Search for the cell housing the specified text and yield its [x, y] center coordinate. 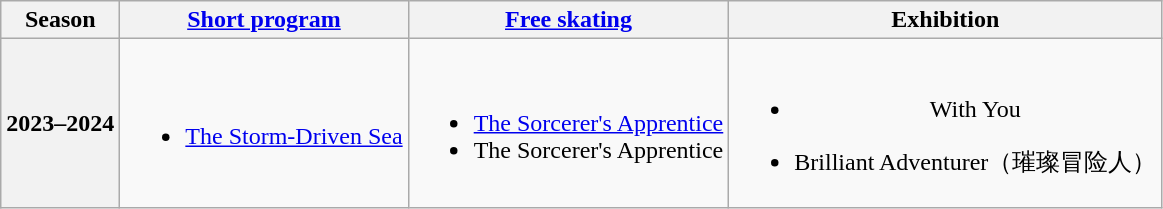
Exhibition [946, 20]
Short program [264, 20]
The Sorcerer's Apprentice The Sorcerer's Apprentice [568, 124]
2023–2024 [60, 124]
With You Brilliant Adventurer（璀璨冒险人） [946, 124]
Free skating [568, 20]
The Storm-Driven Sea [264, 124]
Season [60, 20]
